For the text-containing cell, return its midpoint in [X, Y] coordinate format. 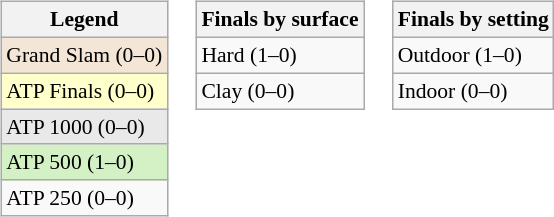
ATP Finals (0–0) [84, 91]
Finals by surface [280, 20]
ATP 500 (1–0) [84, 162]
Indoor (0–0) [474, 91]
Hard (1–0) [280, 55]
Clay (0–0) [280, 91]
Finals by setting [474, 20]
ATP 1000 (0–0) [84, 127]
ATP 250 (0–0) [84, 198]
Grand Slam (0–0) [84, 55]
Legend [84, 20]
Outdoor (1–0) [474, 55]
